Identify which cell holds the provided text, then report its (x, y) central coordinate. 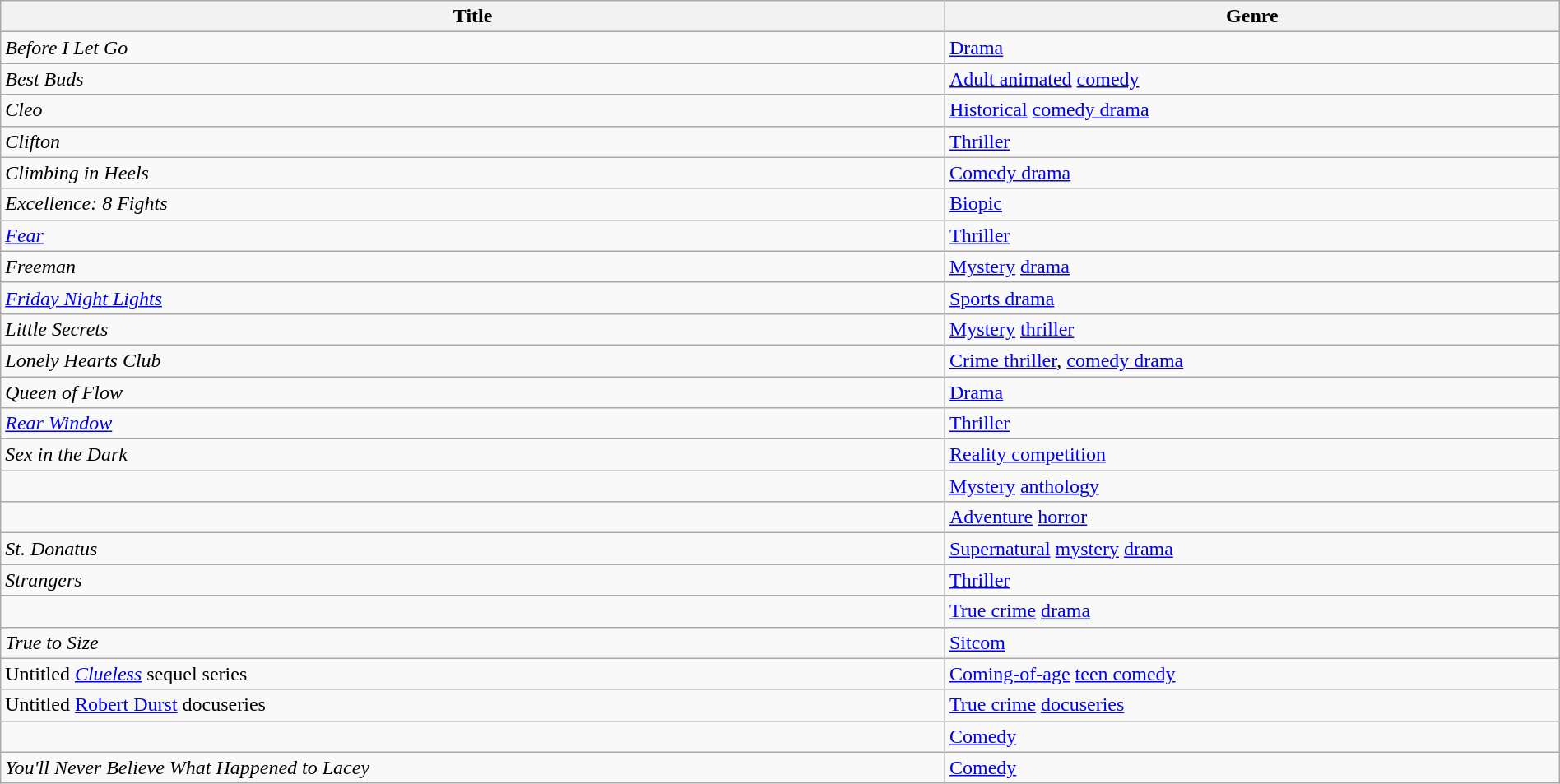
Best Buds (473, 79)
Reality competition (1252, 455)
Fear (473, 235)
True crime docuseries (1252, 705)
Coming-of-age teen comedy (1252, 674)
True to Size (473, 643)
Before I Let Go (473, 48)
Supernatural mystery drama (1252, 549)
Mystery drama (1252, 267)
Biopic (1252, 204)
Mystery thriller (1252, 329)
Title (473, 16)
Historical comedy drama (1252, 110)
Rear Window (473, 424)
Freeman (473, 267)
Excellence: 8 Fights (473, 204)
Climbing in Heels (473, 173)
Cleo (473, 110)
Strangers (473, 580)
Friday Night Lights (473, 298)
Adventure horror (1252, 517)
Clifton (473, 141)
Crime thriller, comedy drama (1252, 360)
Adult animated comedy (1252, 79)
Little Secrets (473, 329)
Comedy drama (1252, 173)
Sports drama (1252, 298)
Lonely Hearts Club (473, 360)
Genre (1252, 16)
Queen of Flow (473, 392)
Untitled Robert Durst docuseries (473, 705)
Mystery anthology (1252, 486)
Sitcom (1252, 643)
You'll Never Believe What Happened to Lacey (473, 768)
True crime drama (1252, 611)
Sex in the Dark (473, 455)
St. Donatus (473, 549)
Untitled Clueless sequel series (473, 674)
